Detect which cell encompasses the target text, then output its (x, y) center coordinate. 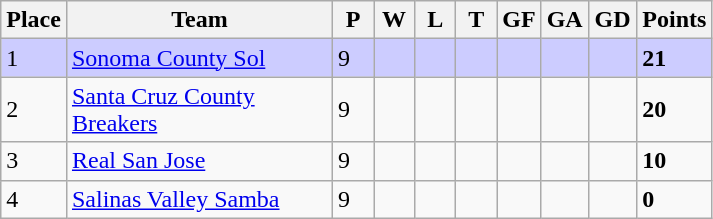
1 (34, 58)
GF (519, 20)
Points (674, 20)
20 (674, 110)
Sonoma County Sol (199, 58)
Real San Jose (199, 161)
T (476, 20)
3 (34, 161)
Salinas Valley Samba (199, 199)
Santa Cruz County Breakers (199, 110)
2 (34, 110)
0 (674, 199)
GA (564, 20)
GD (612, 20)
L (436, 20)
21 (674, 58)
Team (199, 20)
P (354, 20)
4 (34, 199)
10 (674, 161)
Place (34, 20)
W (394, 20)
